Provide the (X, Y) coordinate of the cell's center where the given text is located.  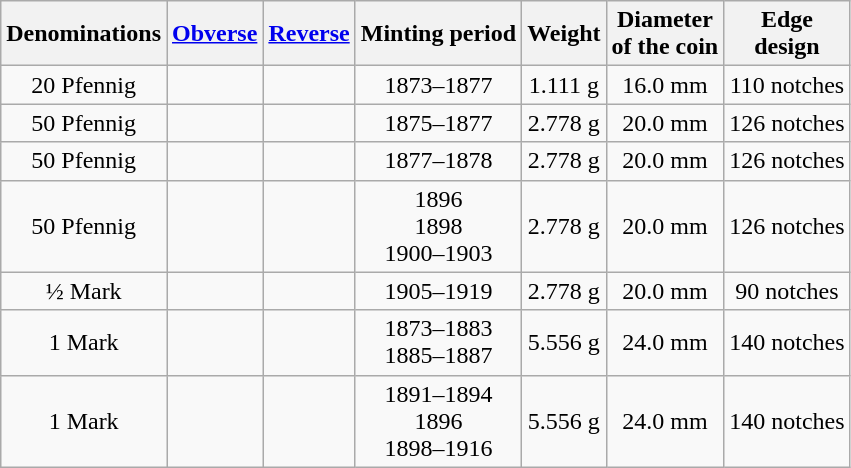
90 notches (787, 291)
110 notches (787, 85)
1905–1919 (438, 291)
1873–18831885–1887 (438, 342)
189618981900–1903 (438, 226)
1875–1877 (438, 123)
1877–1878 (438, 161)
Reverse (309, 34)
1.111 g (564, 85)
16.0 mm (665, 85)
Minting period (438, 34)
1891–189418961898–1916 (438, 421)
Edgedesign (787, 34)
½ Mark (84, 291)
Denominations (84, 34)
1873–1877 (438, 85)
Weight (564, 34)
Obverse (214, 34)
Diameterof the coin (665, 34)
20 Pfennig (84, 85)
